Return the [x, y] coordinate for the center point of the cell that contains the specified text.  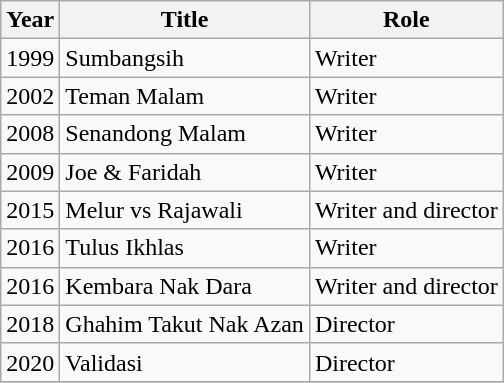
Title [185, 20]
2020 [30, 362]
2009 [30, 172]
2008 [30, 134]
Joe & Faridah [185, 172]
2018 [30, 324]
Ghahim Takut Nak Azan [185, 324]
Melur vs Rajawali [185, 210]
Teman Malam [185, 96]
Kembara Nak Dara [185, 286]
1999 [30, 58]
Senandong Malam [185, 134]
Role [406, 20]
Sumbangsih [185, 58]
Tulus Ikhlas [185, 248]
2015 [30, 210]
Year [30, 20]
Validasi [185, 362]
2002 [30, 96]
